Pinpoint the cell where the given text exists, returning its [x, y] midpoint coordinate. 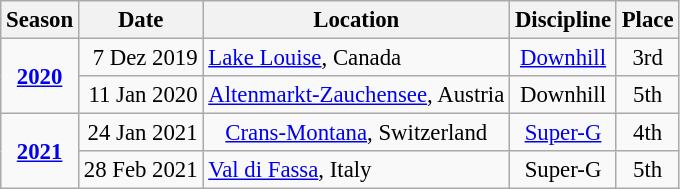
Crans-Montana, Switzerland [356, 133]
Location [356, 20]
4th [647, 133]
Val di Fassa, Italy [356, 170]
Altenmarkt-Zauchensee, Austria [356, 95]
3rd [647, 58]
Lake Louise, Canada [356, 58]
24 Jan 2021 [140, 133]
7 Dez 2019 [140, 58]
Place [647, 20]
Date [140, 20]
2021 [40, 152]
2020 [40, 76]
Discipline [564, 20]
Season [40, 20]
11 Jan 2020 [140, 95]
28 Feb 2021 [140, 170]
